For the text-containing cell, return its midpoint in [X, Y] coordinate format. 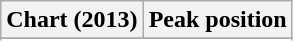
Peak position [218, 20]
Chart (2013) [72, 20]
